Identify which cell holds the provided text, then report its [X, Y] central coordinate. 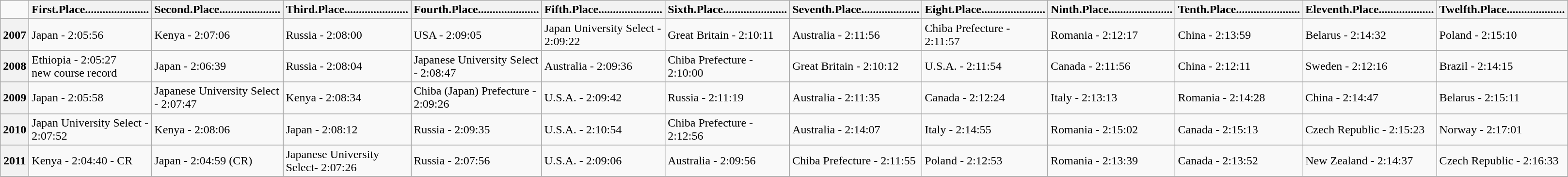
Belarus - 2:14:32 [1370, 35]
Czech Republic - 2:16:33 [1502, 161]
Fifth.Place...................... [603, 10]
Canada - 2:13:52 [1239, 161]
Russia - 2:08:00 [347, 35]
2011 [15, 161]
Japan - 2:05:58 [90, 98]
Chiba Prefecture - 2:12:56 [727, 129]
Canada - 2:15:13 [1239, 129]
Czech Republic - 2:15:23 [1370, 129]
Japan University Select - 2:07:52 [90, 129]
Kenya - 2:04:40 - CR [90, 161]
China - 2:12:11 [1239, 66]
Romania - 2:15:02 [1111, 129]
Romania - 2:12:17 [1111, 35]
Chiba Prefecture - 2:10:00 [727, 66]
Poland - 2:12:53 [985, 161]
Second.Place..................... [217, 10]
Japanese University Select - 2:08:47 [477, 66]
Chiba Prefecture - 2:11:57 [985, 35]
Australia - 2:14:07 [856, 129]
Canada - 2:12:24 [985, 98]
2009 [15, 98]
Romania - 2:14:28 [1239, 98]
U.S.A. - 2:11:54 [985, 66]
Eight.Place...................... [985, 10]
Sixth.Place...................... [727, 10]
Canada - 2:11:56 [1111, 66]
Great Britain - 2:10:12 [856, 66]
Italy - 2:13:13 [1111, 98]
Ninth.Place...................... [1111, 10]
Great Britain - 2:10:11 [727, 35]
China - 2:13:59 [1239, 35]
Seventh.Place.................... [856, 10]
New Zealand - 2:14:37 [1370, 161]
Italy - 2:14:55 [985, 129]
China - 2:14:47 [1370, 98]
Russia - 2:11:19 [727, 98]
Russia - 2:07:56 [477, 161]
U.S.A. - 2:09:06 [603, 161]
Japan - 2:06:39 [217, 66]
U.S.A. - 2:10:54 [603, 129]
Japan - 2:05:56 [90, 35]
Belarus - 2:15:11 [1502, 98]
Third.Place...................... [347, 10]
Australia - 2:11:56 [856, 35]
Russia - 2:08:04 [347, 66]
Chiba Prefecture - 2:11:55 [856, 161]
U.S.A. - 2:09:42 [603, 98]
USA - 2:09:05 [477, 35]
Chiba (Japan) Prefecture - 2:09:26 [477, 98]
2010 [15, 129]
Japan University Select - 2:09:22 [603, 35]
Ethiopia - 2:05:27new course record [90, 66]
Kenya - 2:07:06 [217, 35]
Twelfth.Place.................... [1502, 10]
Russia - 2:09:35 [477, 129]
Fourth.Place..................... [477, 10]
First.Place...................... [90, 10]
Poland - 2:15:10 [1502, 35]
Japanese University Select- 2:07:26 [347, 161]
Norway - 2:17:01 [1502, 129]
2008 [15, 66]
Tenth.Place...................... [1239, 10]
Sweden - 2:12:16 [1370, 66]
Japan - 2:04:59 (CR) [217, 161]
Japan - 2:08:12 [347, 129]
Eleventh.Place................... [1370, 10]
Romania - 2:13:39 [1111, 161]
Australia - 2:11:35 [856, 98]
2007 [15, 35]
Kenya - 2:08:06 [217, 129]
Australia - 2:09:36 [603, 66]
Japanese University Select - 2:07:47 [217, 98]
Brazil - 2:14:15 [1502, 66]
Australia - 2:09:56 [727, 161]
Kenya - 2:08:34 [347, 98]
